Return the [x, y] coordinate for the center point of the cell that contains the specified text.  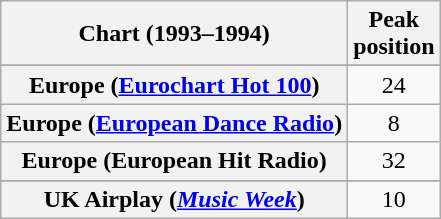
32 [394, 161]
Peakposition [394, 34]
Europe (European Hit Radio) [174, 161]
Europe (European Dance Radio) [174, 123]
Chart (1993–1994) [174, 34]
8 [394, 123]
24 [394, 85]
10 [394, 199]
Europe (Eurochart Hot 100) [174, 85]
UK Airplay (Music Week) [174, 199]
